Provide the [x, y] coordinate of the cell's center where the given text is located.  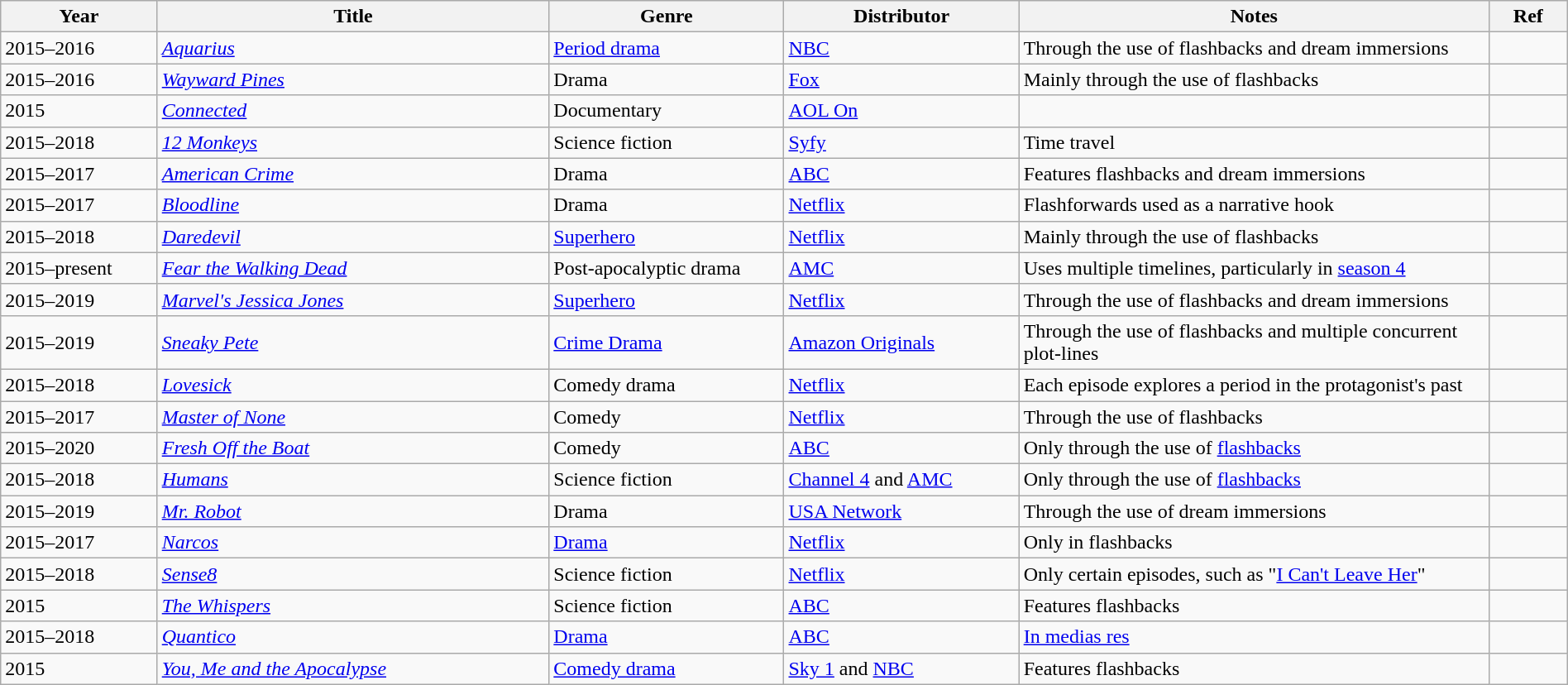
In medias res [1254, 637]
Amazon Originals [901, 342]
American Crime [353, 174]
Notes [1254, 17]
Bloodline [353, 205]
2015–2020 [79, 448]
Each episode explores a period in the protagonist's past [1254, 385]
Lovesick [353, 385]
Sense8 [353, 574]
Time travel [1254, 142]
Year [79, 17]
12 Monkeys [353, 142]
Narcos [353, 543]
Distributor [901, 17]
Post-apocalyptic drama [667, 268]
2015–present [79, 268]
Connected [353, 111]
Flashforwards used as a narrative hook [1254, 205]
Fresh Off the Boat [353, 448]
Crime Drama [667, 342]
Fear the Walking Dead [353, 268]
Ref [1528, 17]
Marvel's Jessica Jones [353, 299]
Quantico [353, 637]
Wayward Pines [353, 79]
Documentary [667, 111]
NBC [901, 48]
Title [353, 17]
Period drama [667, 48]
Sneaky Pete [353, 342]
USA Network [901, 511]
The Whispers [353, 606]
Channel 4 and AMC [901, 480]
AOL On [901, 111]
Syfy [901, 142]
Master of None [353, 416]
Only certain episodes, such as "I Can't Leave Her" [1254, 574]
Through the use of flashbacks [1254, 416]
Through the use of dream immersions [1254, 511]
Through the use of flashbacks and multiple concurrent plot-lines [1254, 342]
Uses multiple timelines, particularly in season 4 [1254, 268]
Fox [901, 79]
Mr. Robot [353, 511]
Humans [353, 480]
Aquarius [353, 48]
Only in flashbacks [1254, 543]
Features flashbacks and dream immersions [1254, 174]
AMC [901, 268]
Genre [667, 17]
Daredevil [353, 237]
Sky 1 and NBC [901, 668]
You, Me and the Apocalypse [353, 668]
